Return (x, y) of the center of cell containing provided text 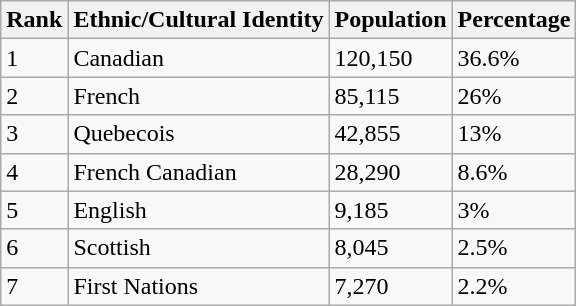
1 (34, 58)
2.5% (514, 248)
13% (514, 134)
8.6% (514, 172)
French Canadian (198, 172)
2.2% (514, 286)
26% (514, 96)
First Nations (198, 286)
Rank (34, 20)
85,115 (390, 96)
5 (34, 210)
120,150 (390, 58)
7 (34, 286)
3% (514, 210)
42,855 (390, 134)
4 (34, 172)
English (198, 210)
6 (34, 248)
7,270 (390, 286)
8,045 (390, 248)
Canadian (198, 58)
Percentage (514, 20)
3 (34, 134)
Scottish (198, 248)
28,290 (390, 172)
36.6% (514, 58)
Population (390, 20)
9,185 (390, 210)
2 (34, 96)
French (198, 96)
Quebecois (198, 134)
Ethnic/Cultural Identity (198, 20)
